For the text-containing cell, return its midpoint in [X, Y] coordinate format. 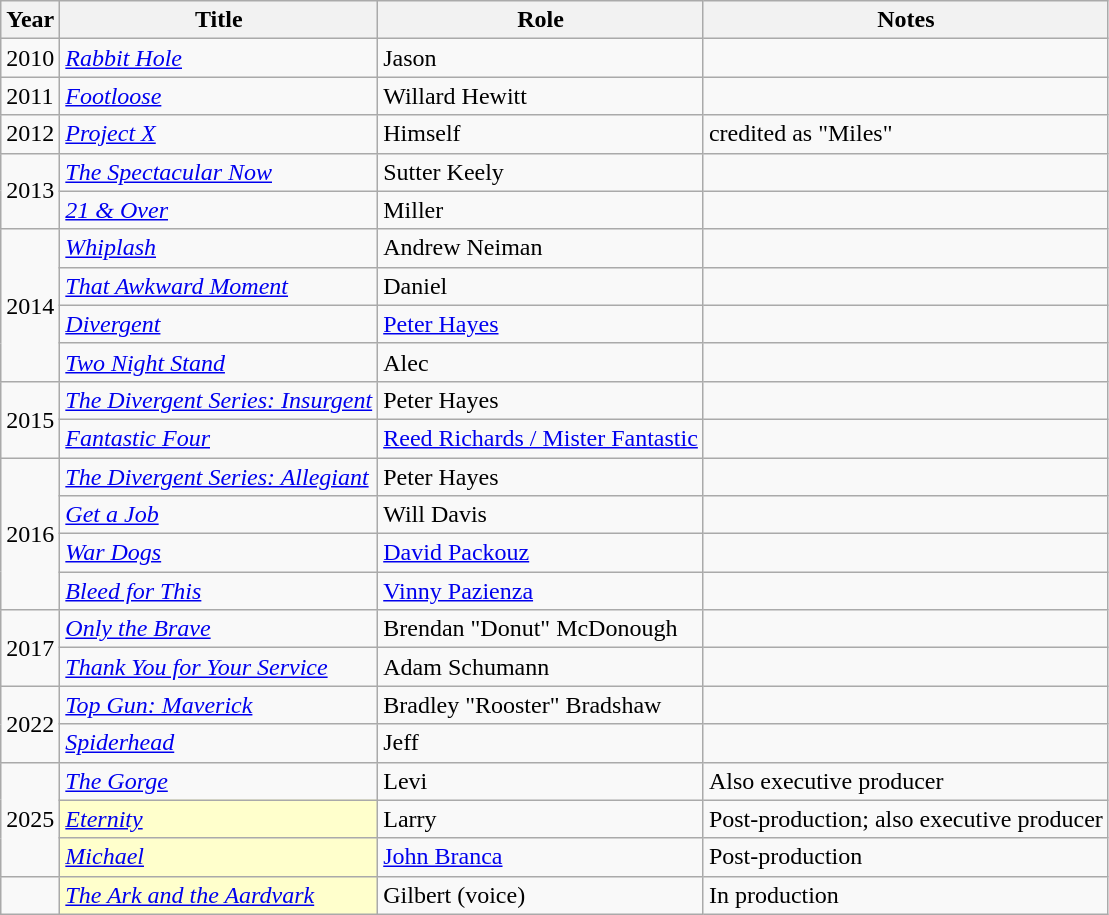
Alec [541, 362]
Notes [906, 20]
Daniel [541, 286]
2016 [30, 534]
Two Night Stand [219, 362]
Larry [541, 819]
Bleed for This [219, 591]
Michael [219, 857]
Role [541, 20]
Levi [541, 781]
credited as "Miles" [906, 134]
Only the Brave [219, 629]
Spiderhead [219, 743]
John Branca [541, 857]
2012 [30, 134]
2011 [30, 96]
Vinny Pazienza [541, 591]
Project X [219, 134]
Andrew Neiman [541, 248]
2013 [30, 191]
Footloose [219, 96]
Year [30, 20]
David Packouz [541, 553]
Also executive producer [906, 781]
Will Davis [541, 515]
In production [906, 895]
Thank You for Your Service [219, 667]
War Dogs [219, 553]
The Gorge [219, 781]
Get a Job [219, 515]
Brendan "Donut" McDonough [541, 629]
That Awkward Moment [219, 286]
Divergent [219, 324]
Fantastic Four [219, 438]
2025 [30, 819]
2014 [30, 305]
The Divergent Series: Insurgent [219, 400]
21 & Over [219, 210]
2017 [30, 648]
Himself [541, 134]
Miller [541, 210]
Bradley "Rooster" Bradshaw [541, 705]
Adam Schumann [541, 667]
Post-production [906, 857]
Reed Richards / Mister Fantastic [541, 438]
Whiplash [219, 248]
Post-production; also executive producer [906, 819]
2015 [30, 419]
Jason [541, 58]
Willard Hewitt [541, 96]
Title [219, 20]
Rabbit Hole [219, 58]
The Spectacular Now [219, 172]
Eternity [219, 819]
2010 [30, 58]
Gilbert (voice) [541, 895]
The Divergent Series: Allegiant [219, 477]
2022 [30, 724]
Jeff [541, 743]
Top Gun: Maverick [219, 705]
The Ark and the Aardvark [219, 895]
Sutter Keely [541, 172]
